For the text-containing cell, return its midpoint in [x, y] coordinate format. 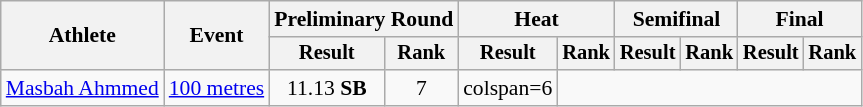
Semifinal [676, 19]
Final [800, 19]
Event [216, 36]
Athlete [82, 36]
Preliminary Round [364, 19]
Masbah Ahmmed [82, 88]
7 [421, 88]
11.13 SB [326, 88]
100 metres [216, 88]
colspan=6 [508, 88]
Heat [536, 19]
